Find where the given text appears and provide that cell's center as [x, y] coordinate. 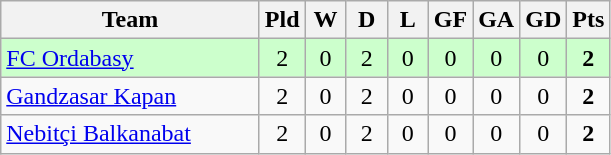
FC Ordabasy [130, 58]
Team [130, 20]
Pld [282, 20]
GF [450, 20]
Pts [588, 20]
W [326, 20]
GA [496, 20]
D [366, 20]
Gandzasar Kapan [130, 96]
L [408, 20]
Nebitçi Balkanabat [130, 134]
GD [544, 20]
